Return [X, Y] of the center of cell containing provided text 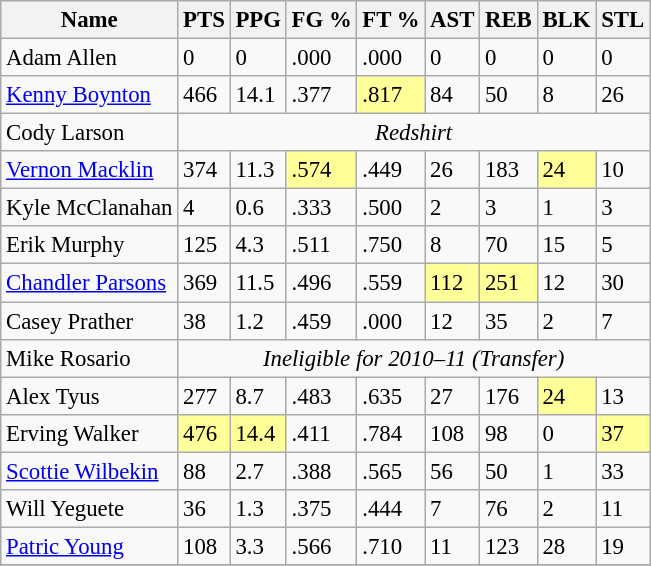
Erik Murphy [90, 245]
FT % [391, 20]
36 [204, 509]
PPG [258, 20]
.449 [391, 170]
70 [508, 245]
STL [623, 20]
374 [204, 170]
Cody Larson [90, 133]
.817 [391, 95]
REB [508, 20]
0.6 [258, 208]
.333 [322, 208]
88 [204, 471]
10 [623, 170]
19 [623, 546]
11.5 [258, 283]
.635 [391, 396]
Alex Tyus [90, 396]
.411 [322, 433]
.388 [322, 471]
14.1 [258, 95]
Kenny Boynton [90, 95]
27 [452, 396]
251 [508, 283]
FG % [322, 20]
Name [90, 20]
183 [508, 170]
.459 [322, 321]
1.3 [258, 509]
98 [508, 433]
4 [204, 208]
Chandler Parsons [90, 283]
.559 [391, 283]
84 [452, 95]
277 [204, 396]
14.4 [258, 433]
.566 [322, 546]
.511 [322, 245]
.444 [391, 509]
33 [623, 471]
112 [452, 283]
Redshirt [414, 133]
5 [623, 245]
369 [204, 283]
125 [204, 245]
.710 [391, 546]
.500 [391, 208]
4.3 [258, 245]
AST [452, 20]
123 [508, 546]
2.7 [258, 471]
.377 [322, 95]
.750 [391, 245]
Kyle McClanahan [90, 208]
Erving Walker [90, 433]
11.3 [258, 170]
38 [204, 321]
.483 [322, 396]
Scottie Wilbekin [90, 471]
Casey Prather [90, 321]
56 [452, 471]
Adam Allen [90, 58]
76 [508, 509]
.565 [391, 471]
37 [623, 433]
BLK [566, 20]
30 [623, 283]
15 [566, 245]
1.2 [258, 321]
Will Yeguete [90, 509]
Patric Young [90, 546]
Ineligible for 2010–11 (Transfer) [414, 358]
Mike Rosario [90, 358]
Vernon Macklin [90, 170]
35 [508, 321]
466 [204, 95]
.784 [391, 433]
176 [508, 396]
3.3 [258, 546]
.496 [322, 283]
PTS [204, 20]
28 [566, 546]
8.7 [258, 396]
13 [623, 396]
.574 [322, 170]
476 [204, 433]
.375 [322, 509]
